Output the (X, Y) coordinate of the center of the cell containing the given text.  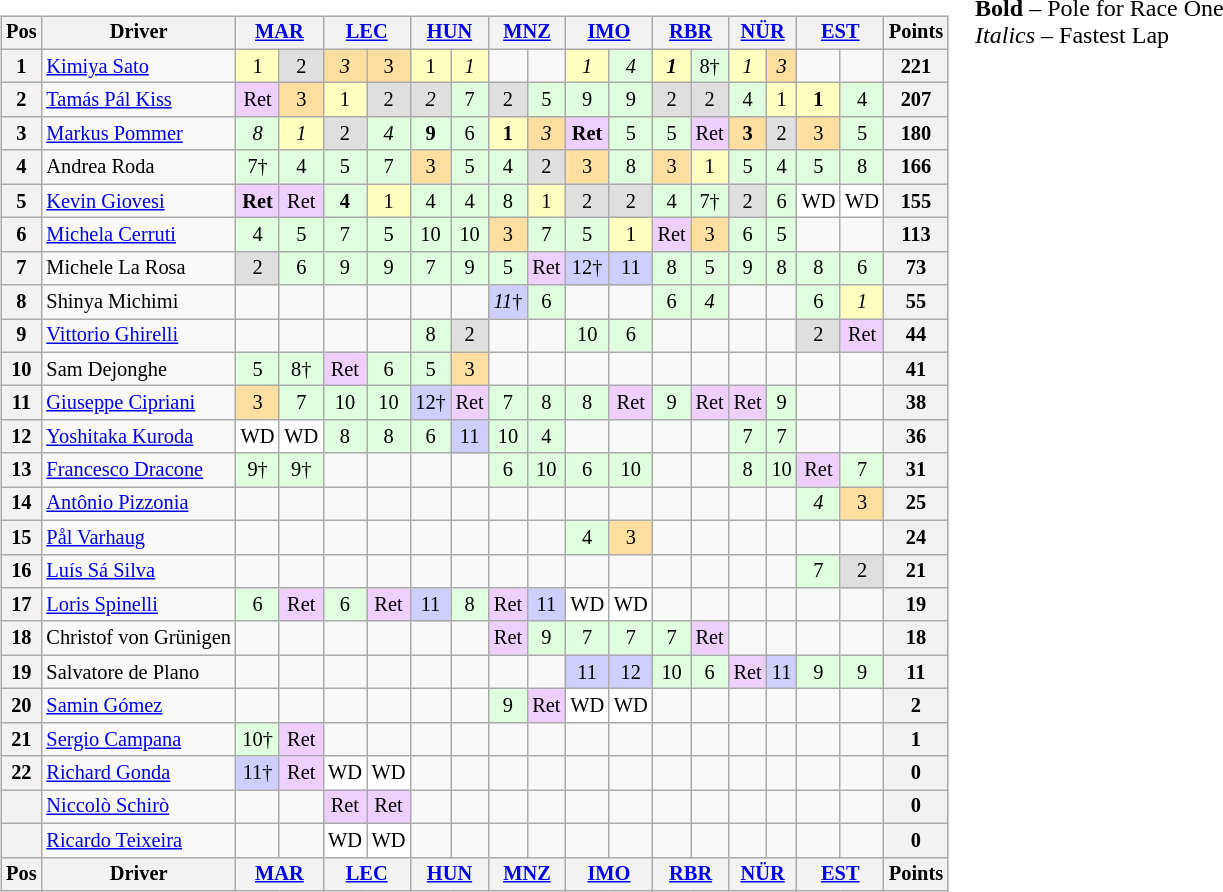
Markus Pommer (138, 134)
180 (916, 134)
41 (916, 369)
207 (916, 100)
Richard Gonda (138, 773)
17 (21, 605)
20 (21, 706)
38 (916, 403)
113 (916, 235)
73 (916, 268)
36 (916, 437)
Salvatore de Plano (138, 672)
13 (21, 470)
221 (916, 66)
Francesco Dracone (138, 470)
55 (916, 302)
22 (21, 773)
Samin Gómez (138, 706)
Sam Dejonghe (138, 369)
Kevin Giovesi (138, 201)
14 (21, 504)
Yoshitaka Kuroda (138, 437)
Vittorio Ghirelli (138, 336)
16 (21, 571)
Kimiya Sato (138, 66)
Shinya Michimi (138, 302)
Antônio Pizzonia (138, 504)
Tamás Pál Kiss (138, 100)
25 (916, 504)
10† (258, 739)
15 (21, 537)
Ricardo Teixeira (138, 840)
155 (916, 201)
Luís Sá Silva (138, 571)
31 (916, 470)
Pål Varhaug (138, 537)
Christof von Grünigen (138, 638)
Loris Spinelli (138, 605)
Niccolò Schirò (138, 807)
Andrea Roda (138, 167)
Giuseppe Cipriani (138, 403)
Michele La Rosa (138, 268)
166 (916, 167)
Sergio Campana (138, 739)
24 (916, 537)
Michela Cerruti (138, 235)
44 (916, 336)
